Determine the (x, y) coordinate at the center of the cell enclosing the given text.  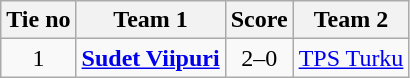
Team 2 (351, 20)
2–0 (259, 58)
1 (38, 58)
Sudet Viipuri (150, 58)
TPS Turku (351, 58)
Tie no (38, 20)
Team 1 (150, 20)
Score (259, 20)
